Provide the [x, y] coordinate of the cell's center where the given text is located.  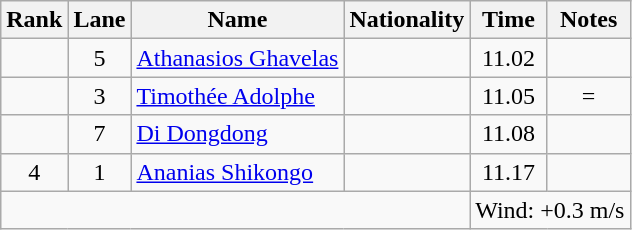
Nationality [407, 20]
Lane [100, 20]
Notes [588, 20]
= [588, 96]
11.17 [509, 172]
11.05 [509, 96]
Timothée Adolphe [238, 96]
Time [509, 20]
Rank [34, 20]
3 [100, 96]
Name [238, 20]
11.02 [509, 58]
7 [100, 134]
Di Dongdong [238, 134]
1 [100, 172]
Wind: +0.3 m/s [550, 210]
Ananias Shikongo [238, 172]
Athanasios Ghavelas [238, 58]
11.08 [509, 134]
5 [100, 58]
4 [34, 172]
